Scan for the cell matching the given text and deliver its (X, Y) coordinate at center. 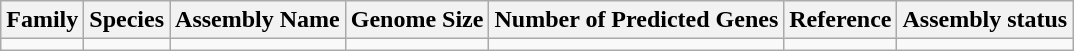
Genome Size (417, 20)
Species (127, 20)
Assembly status (985, 20)
Number of Predicted Genes (636, 20)
Reference (840, 20)
Assembly Name (258, 20)
Family (42, 20)
